Provide the [X, Y] coordinate of the cell's center where the given text is located.  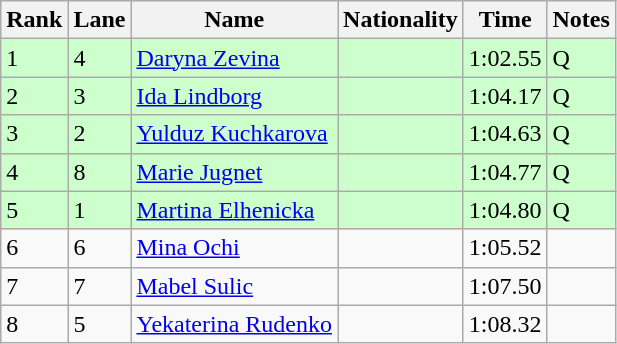
1:08.32 [505, 324]
1:04.63 [505, 134]
Rank [34, 20]
Mina Ochi [234, 248]
Notes [581, 20]
Mabel Sulic [234, 286]
Martina Elhenicka [234, 210]
Ida Lindborg [234, 96]
Yulduz Kuchkarova [234, 134]
Name [234, 20]
1:07.50 [505, 286]
1:04.80 [505, 210]
Daryna Zevina [234, 58]
Marie Jugnet [234, 172]
Yekaterina Rudenko [234, 324]
1:02.55 [505, 58]
Nationality [401, 20]
1:04.77 [505, 172]
Lane [100, 20]
Time [505, 20]
1:04.17 [505, 96]
1:05.52 [505, 248]
